Return (x, y) of the center of cell containing provided text 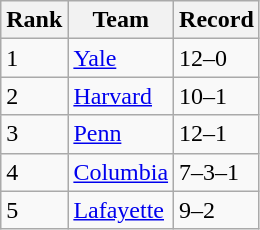
1 (34, 58)
12–1 (217, 134)
Rank (34, 20)
Harvard (121, 96)
Columbia (121, 172)
12–0 (217, 58)
Team (121, 20)
9–2 (217, 210)
Lafayette (121, 210)
Yale (121, 58)
5 (34, 210)
4 (34, 172)
Record (217, 20)
Penn (121, 134)
10–1 (217, 96)
3 (34, 134)
2 (34, 96)
7–3–1 (217, 172)
